Provide the (x, y) coordinate of the cell's center where the given text is located.  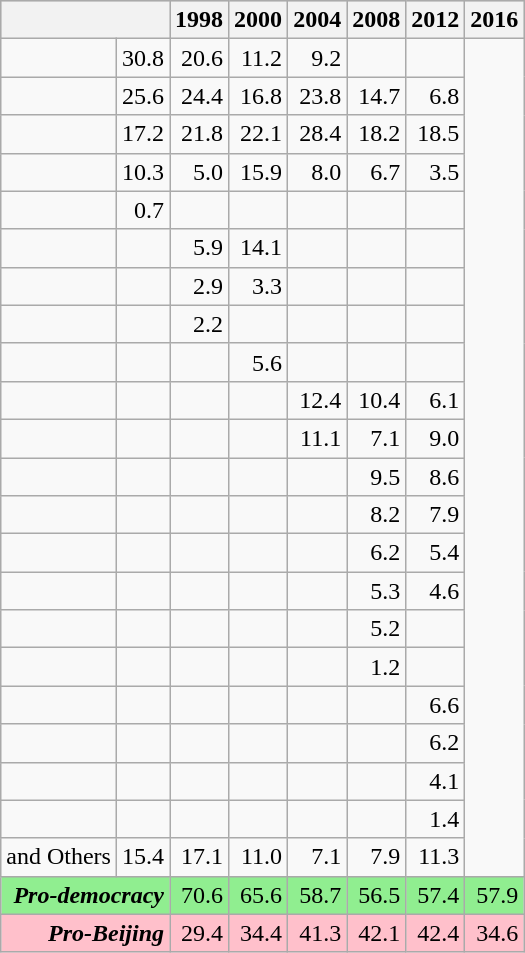
18.2 (376, 134)
22.1 (258, 134)
and Others (59, 857)
57.9 (494, 895)
11.2 (258, 58)
5.2 (376, 629)
29.4 (200, 933)
2012 (436, 20)
6.8 (436, 96)
2016 (494, 20)
8.6 (436, 477)
28.4 (318, 134)
2.2 (200, 324)
10.4 (376, 400)
70.6 (200, 895)
11.1 (318, 438)
6.1 (436, 400)
2000 (258, 20)
30.8 (142, 58)
10.3 (142, 172)
58.7 (318, 895)
3.5 (436, 172)
2.9 (200, 286)
42.1 (376, 933)
8.0 (318, 172)
3.3 (258, 286)
2004 (318, 20)
25.6 (142, 96)
41.3 (318, 933)
16.8 (258, 96)
Pro-democracy (86, 895)
4.6 (436, 591)
18.5 (436, 134)
2008 (376, 20)
17.2 (142, 134)
21.8 (200, 134)
5.0 (200, 172)
1.2 (376, 667)
57.4 (436, 895)
11.3 (436, 857)
9.5 (376, 477)
24.4 (200, 96)
5.3 (376, 591)
9.2 (318, 58)
56.5 (376, 895)
15.4 (142, 857)
Pro-Beijing (86, 933)
23.8 (318, 96)
42.4 (436, 933)
14.1 (258, 248)
6.7 (376, 172)
1.4 (436, 819)
5.6 (258, 362)
4.1 (436, 781)
65.6 (258, 895)
6.6 (436, 705)
15.9 (258, 172)
5.9 (200, 248)
14.7 (376, 96)
17.1 (200, 857)
0.7 (142, 210)
11.0 (258, 857)
1998 (200, 20)
5.4 (436, 553)
12.4 (318, 400)
9.0 (436, 438)
34.4 (258, 933)
8.2 (376, 515)
20.6 (200, 58)
34.6 (494, 933)
